Locate the cell with the specified text and output its [X, Y] center coordinate. 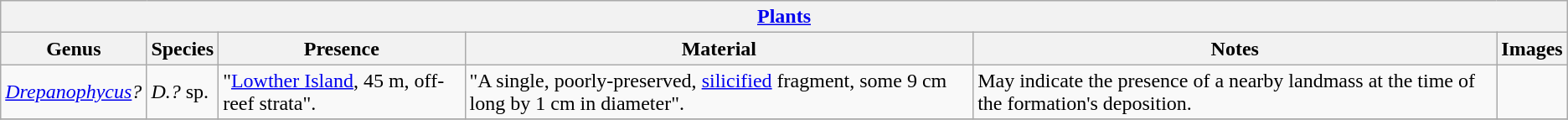
Notes [1235, 49]
Species [183, 49]
Presence [342, 49]
Plants [784, 17]
D.? sp. [183, 92]
Drepanophycus? [74, 92]
"Lowther Island, 45 m, off-reef strata". [342, 92]
Genus [74, 49]
Images [1532, 49]
"A single, poorly-preserved, silicified fragment, some 9 cm long by 1 cm in diameter". [719, 92]
Material [719, 49]
May indicate the presence of a nearby landmass at the time of the formation's deposition. [1235, 92]
